Identify which cell holds the provided text, then report its [x, y] central coordinate. 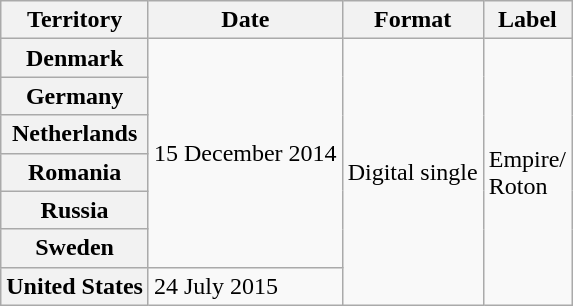
Sweden [75, 248]
Germany [75, 96]
Format [412, 20]
Empire/Roton [527, 172]
Denmark [75, 58]
Label [527, 20]
Romania [75, 172]
Russia [75, 210]
United States [75, 286]
15 December 2014 [245, 153]
Date [245, 20]
24 July 2015 [245, 286]
Digital single [412, 172]
Territory [75, 20]
Netherlands [75, 134]
